Locate the cell with the specified text and output its (x, y) center coordinate. 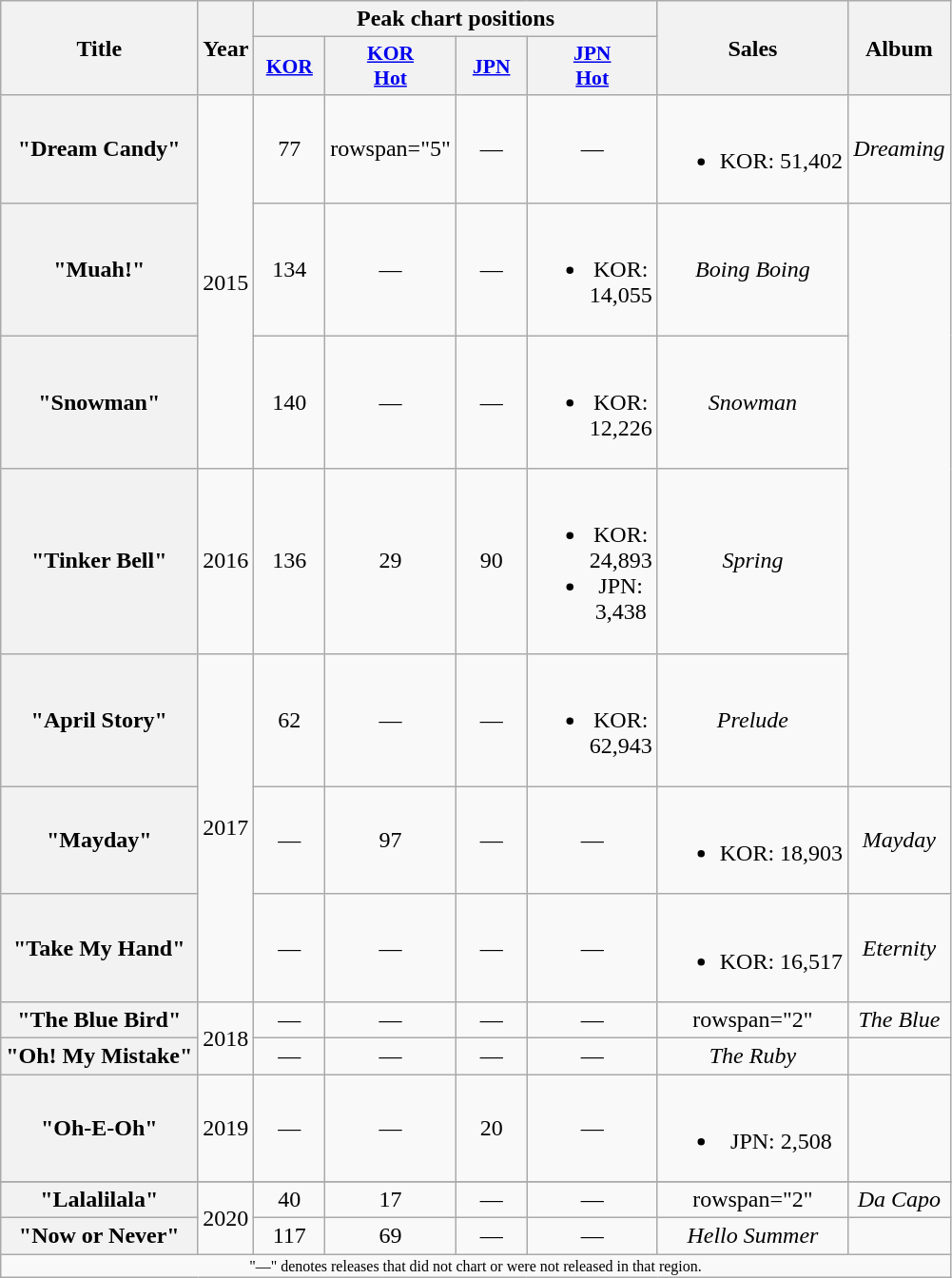
97 (391, 841)
Da Capo (900, 1200)
117 (289, 1236)
"Lalalilala" (99, 1200)
62 (289, 720)
KOR: 16,517 (752, 947)
Eternity (900, 947)
Prelude (752, 720)
134 (289, 269)
Spring (752, 561)
2016 (226, 561)
"Snowman" (99, 402)
2019 (226, 1128)
90 (491, 561)
KOR: 14,055 (592, 269)
JPN (491, 67)
20 (491, 1128)
KOR: 62,943 (592, 720)
Album (900, 48)
The Blue (900, 1019)
Snowman (752, 402)
KOR: 51,402 (752, 148)
KOR: 12,226 (592, 402)
"Now or Never" (99, 1236)
Year (226, 48)
The Ruby (752, 1055)
2020 (226, 1218)
"Muah!" (99, 269)
KOR (289, 67)
"Take My Hand" (99, 947)
2018 (226, 1037)
JPN: 2,508 (752, 1128)
140 (289, 402)
2015 (226, 281)
Boing Boing (752, 269)
"—" denotes releases that did not chart or were not released in that region. (476, 1266)
KOR: 18,903 (752, 841)
Peak chart positions (456, 19)
Dreaming (900, 148)
77 (289, 148)
"Dream Candy" (99, 148)
69 (391, 1236)
Hello Summer (752, 1236)
JPNHot (592, 67)
17 (391, 1200)
rowspan="5" (391, 148)
29 (391, 561)
"Mayday" (99, 841)
Sales (752, 48)
"April Story" (99, 720)
"The Blue Bird" (99, 1019)
40 (289, 1200)
KOR: 24,893JPN: 3,438 (592, 561)
KORHot (391, 67)
"Oh-E-Oh" (99, 1128)
"Oh! My Mistake" (99, 1055)
2017 (226, 827)
Mayday (900, 841)
136 (289, 561)
Title (99, 48)
"Tinker Bell" (99, 561)
